Return the [X, Y] coordinate for the center point of the cell that contains the specified text.  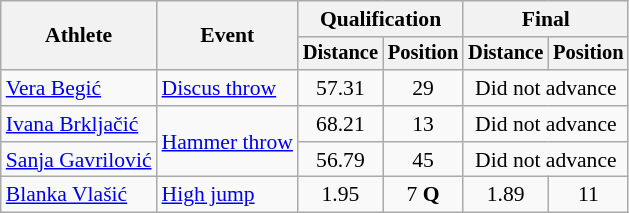
1.89 [506, 195]
68.21 [340, 124]
Final [546, 19]
Qualification [380, 19]
13 [423, 124]
Ivana Brkljačić [79, 124]
56.79 [340, 160]
1.95 [340, 195]
Hammer throw [228, 142]
Vera Begić [79, 88]
7 Q [423, 195]
Athlete [79, 36]
29 [423, 88]
45 [423, 160]
High jump [228, 195]
Sanja Gavrilović [79, 160]
Blanka Vlašić [79, 195]
57.31 [340, 88]
11 [588, 195]
Event [228, 36]
Discus throw [228, 88]
